Return the (X, Y) coordinate for the center point of the cell that contains the specified text.  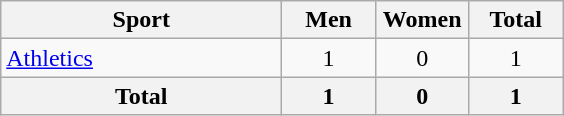
Women (422, 20)
Athletics (142, 58)
Men (329, 20)
Sport (142, 20)
